Pinpoint the cell where the given text exists, returning its (x, y) midpoint coordinate. 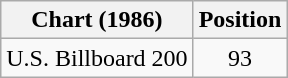
Chart (1986) (97, 20)
93 (240, 58)
U.S. Billboard 200 (97, 58)
Position (240, 20)
